Search for the cell housing the specified text and yield its (X, Y) center coordinate. 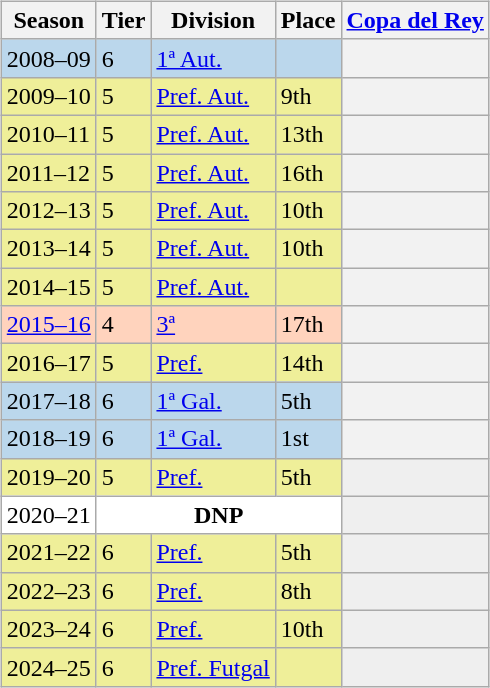
8th (308, 591)
2016–17 (48, 363)
2012–13 (48, 211)
2022–23 (48, 591)
Division (213, 20)
2014–15 (48, 287)
2023–24 (48, 629)
DNP (218, 515)
2013–14 (48, 249)
Tier (124, 20)
2008–09 (48, 58)
Copa del Rey (415, 20)
17th (308, 325)
3ª (213, 325)
2010–11 (48, 134)
1ª Aut. (213, 58)
Place (308, 20)
16th (308, 173)
Pref. Futgal (213, 667)
2019–20 (48, 477)
2015–16 (48, 325)
2021–22 (48, 553)
1st (308, 439)
4 (124, 325)
2017–18 (48, 401)
13th (308, 134)
2009–10 (48, 96)
2024–25 (48, 667)
2018–19 (48, 439)
2020–21 (48, 515)
Season (48, 20)
9th (308, 96)
2011–12 (48, 173)
14th (308, 363)
